From the cell containing the given text, extract its center point as (x, y) coordinate. 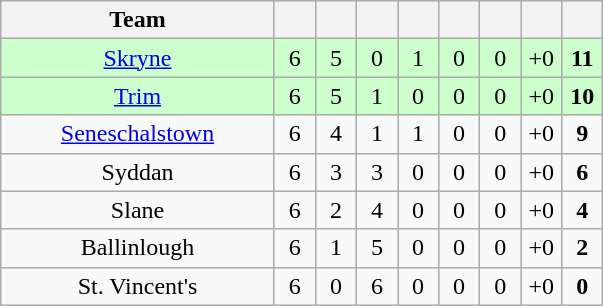
Trim (138, 96)
Ballinlough (138, 248)
St. Vincent's (138, 286)
10 (582, 96)
Team (138, 20)
Skryne (138, 58)
Syddan (138, 172)
9 (582, 134)
Seneschalstown (138, 134)
11 (582, 58)
Slane (138, 210)
